For the text-containing cell, return its midpoint in [X, Y] coordinate format. 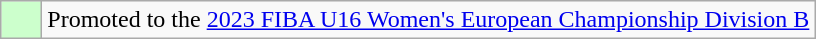
Promoted to the 2023 FIBA U16 Women's European Championship Division B [428, 20]
